Capture the cell that displays the provided text and extract its (x, y) central coordinate. 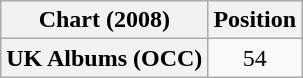
Chart (2008) (104, 20)
54 (255, 58)
Position (255, 20)
UK Albums (OCC) (104, 58)
